Locate the cell with the specified text and output its (x, y) center coordinate. 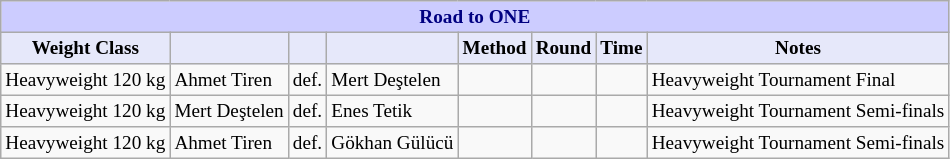
Heavyweight Tournament Final (798, 80)
Round (564, 48)
Enes Tetik (392, 111)
Time (622, 48)
Method (494, 48)
Notes (798, 48)
Road to ONE (475, 17)
Gökhan Gülücü (392, 143)
Weight Class (86, 48)
